From the cell containing the given text, extract its center point as [x, y] coordinate. 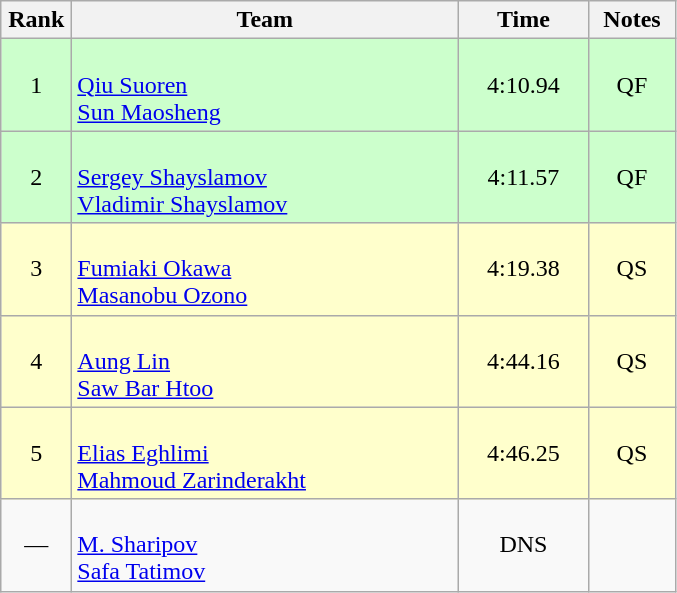
Time [524, 20]
Sergey ShayslamovVladimir Shayslamov [265, 177]
— [36, 545]
Elias EghlimiMahmoud Zarinderakht [265, 453]
Notes [632, 20]
4 [36, 361]
2 [36, 177]
4:11.57 [524, 177]
3 [36, 269]
DNS [524, 545]
Rank [36, 20]
Fumiaki OkawaMasanobu Ozono [265, 269]
4:44.16 [524, 361]
Team [265, 20]
1 [36, 85]
Aung LinSaw Bar Htoo [265, 361]
5 [36, 453]
4:46.25 [524, 453]
4:10.94 [524, 85]
4:19.38 [524, 269]
M. SharipovSafa Tatimov [265, 545]
Qiu SuorenSun Maosheng [265, 85]
